Output the [x, y] coordinate of the center of the cell containing the given text.  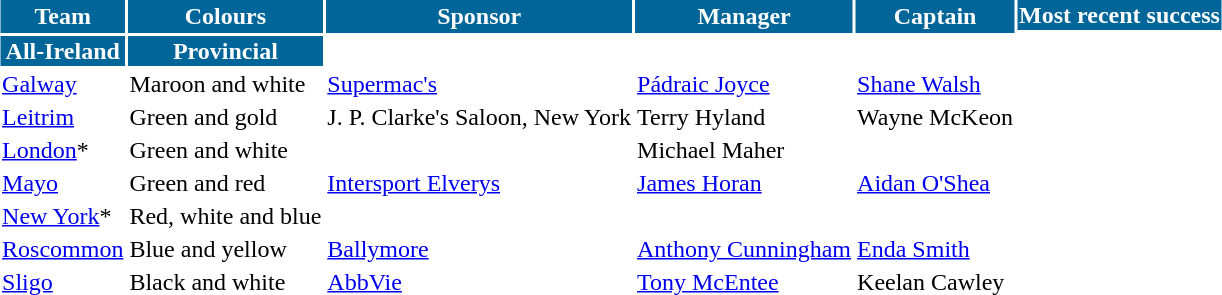
Terry Hyland [744, 117]
Anthony Cunningham [744, 249]
J. P. Clarke's Saloon, New York [480, 117]
Green and red [226, 183]
Mayo [63, 183]
Michael Maher [744, 150]
Pádraic Joyce [744, 84]
Maroon and white [226, 84]
Manager [744, 16]
Green and white [226, 150]
Most recent success [1120, 15]
London* [63, 150]
Colours [226, 16]
New York* [63, 216]
Ballymore [480, 249]
Shane Walsh [936, 84]
Sponsor [480, 16]
Intersport Elverys [480, 183]
Galway [63, 84]
James Horan [744, 183]
Enda Smith [936, 249]
Wayne McKeon [936, 117]
Captain [936, 16]
Green and gold [226, 117]
Team [63, 16]
Leitrim [63, 117]
Supermac's [480, 84]
Provincial [226, 51]
Blue and yellow [226, 249]
Red, white and blue [226, 216]
All-Ireland [63, 51]
Roscommon [63, 249]
Aidan O'Shea [936, 183]
